Return the (x, y) coordinate for the center point of the cell that contains the specified text.  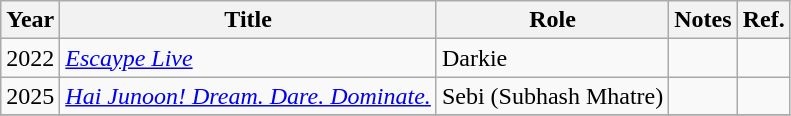
Hai Junoon! Dream. Dare. Dominate. (248, 96)
2022 (30, 58)
Title (248, 20)
Darkie (552, 58)
Role (552, 20)
Ref. (764, 20)
2025 (30, 96)
Sebi (Subhash Mhatre) (552, 96)
Year (30, 20)
Escaype Live (248, 58)
Notes (703, 20)
